Output the [X, Y] coordinate of the center of the cell containing the given text.  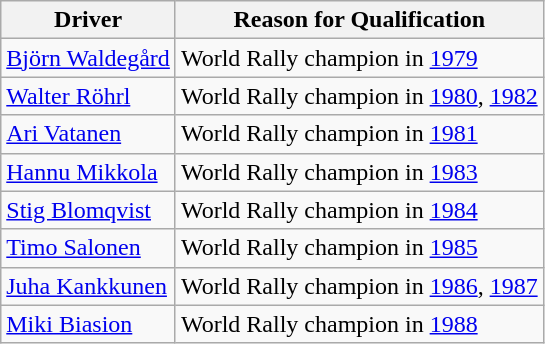
World Rally champion in 1980, 1982 [359, 96]
Reason for Qualification [359, 20]
World Rally champion in 1985 [359, 248]
World Rally champion in 1984 [359, 210]
Ari Vatanen [88, 134]
Miki Biasion [88, 324]
Hannu Mikkola [88, 172]
Stig Blomqvist [88, 210]
World Rally champion in 1979 [359, 58]
Juha Kankkunen [88, 286]
World Rally champion in 1988 [359, 324]
World Rally champion in 1981 [359, 134]
Walter Röhrl [88, 96]
Driver [88, 20]
World Rally champion in 1986, 1987 [359, 286]
Timo Salonen [88, 248]
Björn Waldegård [88, 58]
World Rally champion in 1983 [359, 172]
